Locate the cell with the specified text and output its [x, y] center coordinate. 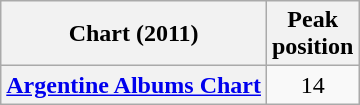
Chart (2011) [134, 34]
Peakposition [312, 34]
14 [312, 85]
Argentine Albums Chart [134, 85]
